Locate the cell with the specified text and output its (X, Y) center coordinate. 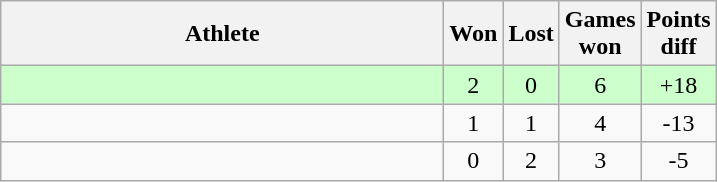
Pointsdiff (678, 34)
Lost (531, 34)
4 (600, 123)
-13 (678, 123)
+18 (678, 85)
Athlete (222, 34)
-5 (678, 161)
Won (474, 34)
6 (600, 85)
Gameswon (600, 34)
3 (600, 161)
